Detect which cell encompasses the target text, then output its (x, y) center coordinate. 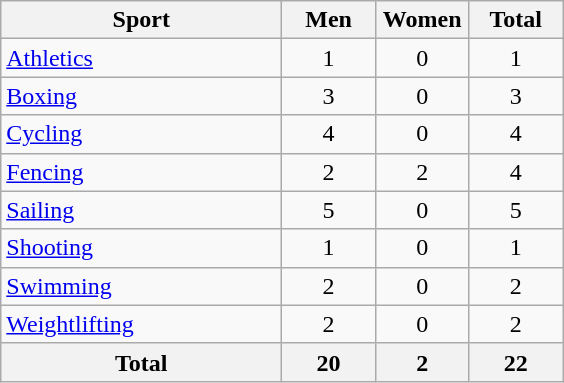
Sport (142, 20)
Women (422, 20)
Sailing (142, 210)
22 (516, 362)
Boxing (142, 96)
Fencing (142, 172)
Athletics (142, 58)
Shooting (142, 248)
20 (329, 362)
Men (329, 20)
Cycling (142, 134)
Swimming (142, 286)
Weightlifting (142, 324)
